From the cell containing the given text, extract its center point as [X, Y] coordinate. 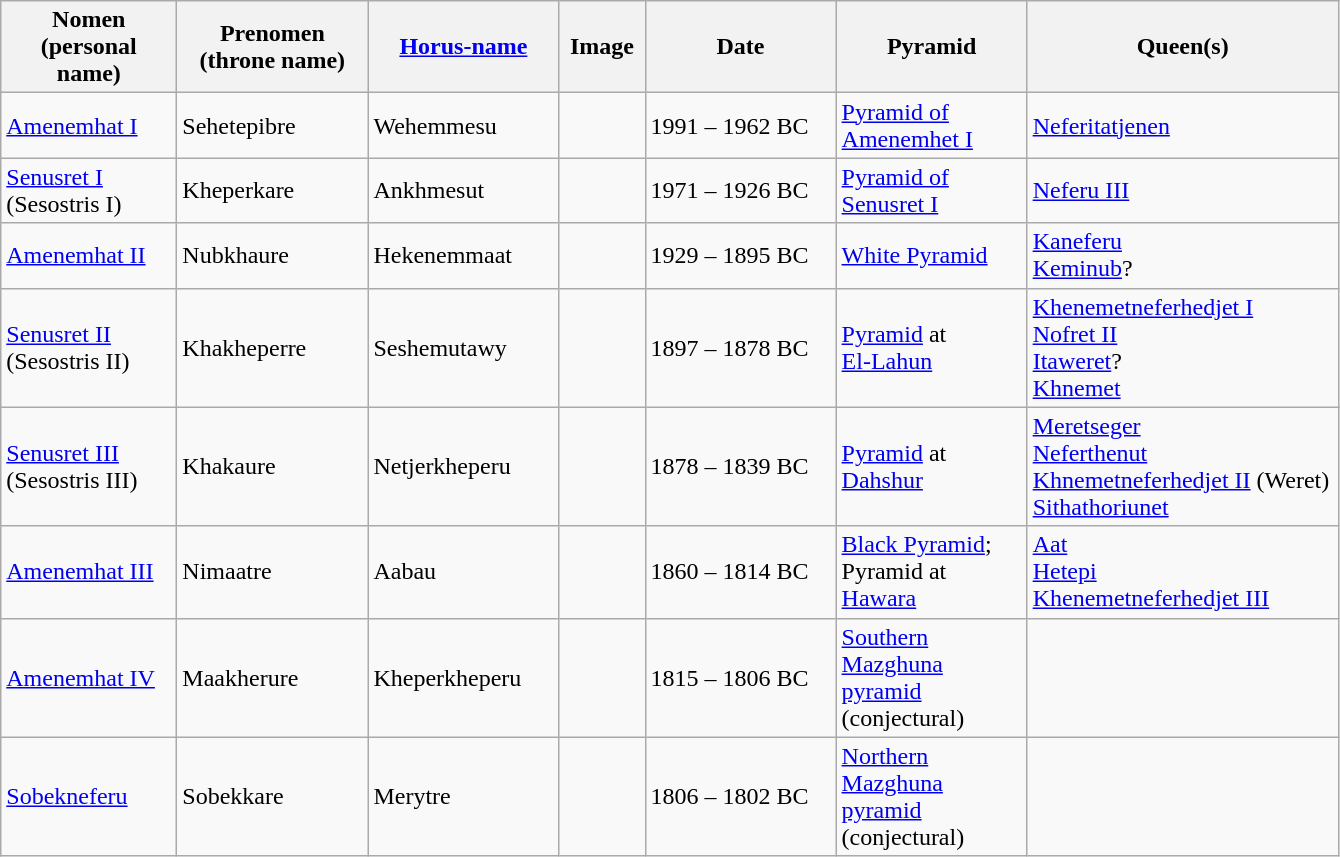
Pyramid [932, 47]
Sobekkare [272, 796]
Khenemetneferhedjet INofret IIItaweret?Khnemet [1182, 348]
Pyramid atEl-Lahun [932, 348]
Senusret II (Sesostris II) [89, 348]
1897 – 1878 BC [740, 348]
Date [740, 47]
1806 – 1802 BC [740, 796]
Queen(s) [1182, 47]
Kaneferu Keminub? [1182, 256]
Seshemutawy [464, 348]
Kheperkare [272, 190]
Pyramid of Amenemhet I [932, 126]
Pyramid at Dahshur [932, 466]
Senusret I (Sesostris I) [89, 190]
1991 – 1962 BC [740, 126]
Horus-name [464, 47]
White Pyramid [932, 256]
Southern Mazghuna pyramid (conjectural) [932, 678]
Netjerkheperu [464, 466]
Aabau [464, 572]
Khakheperre [272, 348]
1860 – 1814 BC [740, 572]
Pyramid of Senusret I [932, 190]
Kheperkheperu [464, 678]
Amenemhat IV [89, 678]
Hekenemmaat [464, 256]
Image [602, 47]
1815 – 1806 BC [740, 678]
Amenemhat I [89, 126]
AatHetepiKhenemetneferhedjet III [1182, 572]
Merytre [464, 796]
Amenemhat III [89, 572]
Prenomen (throne name) [272, 47]
Sobekneferu [89, 796]
1929 – 1895 BC [740, 256]
Amenemhat II [89, 256]
Black Pyramid; Pyramid at Hawara [932, 572]
Northern Mazghuna pyramid (conjectural) [932, 796]
Wehemmesu [464, 126]
Nubkhaure [272, 256]
Maakherure [272, 678]
Nomen (personal name) [89, 47]
Khakaure [272, 466]
Neferu III [1182, 190]
1878 – 1839 BC [740, 466]
Nimaatre [272, 572]
Sehetepibre [272, 126]
Senusret III (Sesostris III) [89, 466]
1971 – 1926 BC [740, 190]
Ankhmesut [464, 190]
MeretsegerNeferthenutKhnemetneferhedjet II (Weret)Sithathoriunet [1182, 466]
Neferitatjenen [1182, 126]
